Determine the (X, Y) coordinate at the center of the cell enclosing the given text.  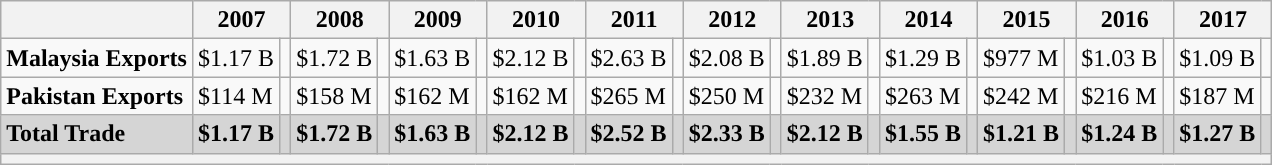
Malaysia Exports (97, 58)
$2.08 B (726, 58)
$158 M (334, 96)
$263 M (922, 96)
$1.55 B (922, 134)
Total Trade (97, 134)
$187 M (1218, 96)
$1.27 B (1218, 134)
2007 (241, 20)
2009 (438, 20)
2008 (340, 20)
2011 (634, 20)
$1.89 B (824, 58)
$1.09 B (1218, 58)
$232 M (824, 96)
$265 M (628, 96)
2013 (830, 20)
Pakistan Exports (97, 96)
2014 (928, 20)
2010 (536, 20)
$2.63 B (628, 58)
2017 (1223, 20)
$250 M (726, 96)
$2.52 B (628, 134)
2016 (1125, 20)
2015 (1027, 20)
$114 M (236, 96)
$977 M (1022, 58)
$1.03 B (1120, 58)
$242 M (1022, 96)
2012 (732, 20)
$2.33 B (726, 134)
$216 M (1120, 96)
$1.21 B (1022, 134)
$1.24 B (1120, 134)
$1.29 B (922, 58)
